For the text-containing cell, return its midpoint in [X, Y] coordinate format. 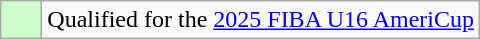
Qualified for the 2025 FIBA U16 AmeriCup [261, 20]
